Return the [X, Y] coordinate for the center point of the cell that contains the specified text.  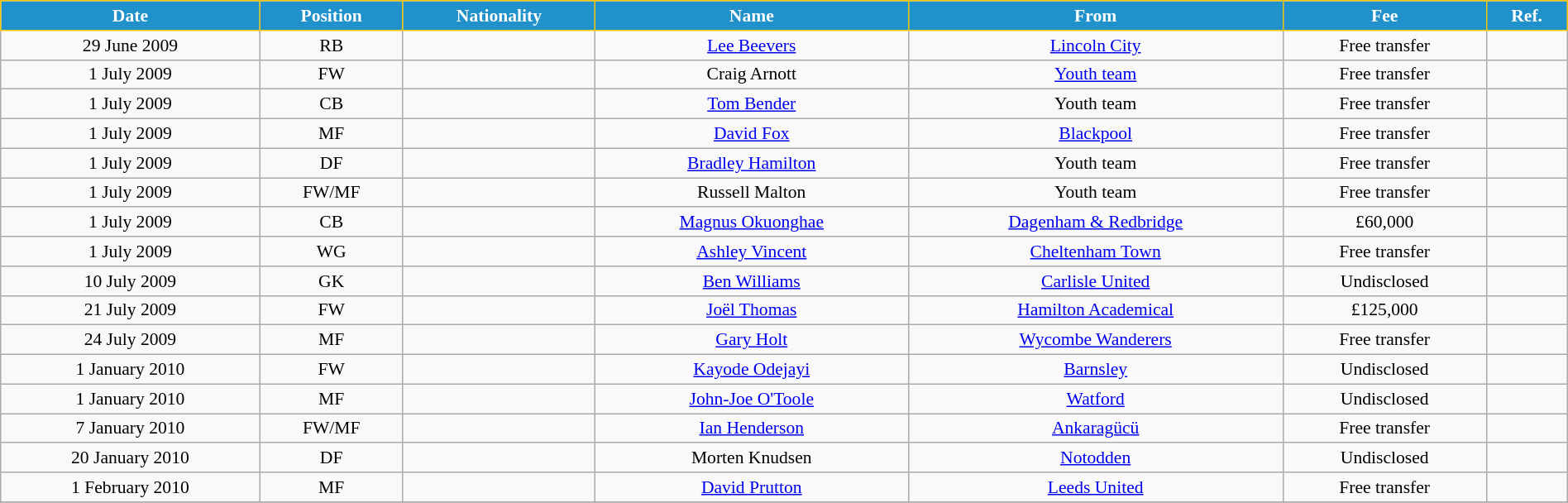
Ref. [1527, 16]
21 July 2009 [131, 310]
Gary Holt [752, 340]
Lincoln City [1095, 46]
Russell Malton [752, 193]
Magnus Okuonghae [752, 223]
RB [331, 46]
20 January 2010 [131, 458]
Ashley Vincent [752, 251]
Joël Thomas [752, 310]
£60,000 [1384, 223]
Blackpool [1095, 134]
29 June 2009 [131, 46]
10 July 2009 [131, 281]
Hamilton Academical [1095, 310]
Notodden [1095, 458]
Date [131, 16]
Nationality [499, 16]
24 July 2009 [131, 340]
Position [331, 16]
Bradley Hamilton [752, 163]
7 January 2010 [131, 429]
Tom Bender [752, 104]
From [1095, 16]
Carlisle United [1095, 281]
Cheltenham Town [1095, 251]
1 February 2010 [131, 487]
Craig Arnott [752, 74]
Name [752, 16]
David Prutton [752, 487]
Ian Henderson [752, 429]
Ankaragücü [1095, 429]
£125,000 [1384, 310]
Morten Knudsen [752, 458]
Dagenham & Redbridge [1095, 223]
Ben Williams [752, 281]
Leeds United [1095, 487]
Lee Beevers [752, 46]
Fee [1384, 16]
Watford [1095, 399]
GK [331, 281]
Barnsley [1095, 370]
Wycombe Wanderers [1095, 340]
John-Joe O'Toole [752, 399]
WG [331, 251]
David Fox [752, 134]
Kayode Odejayi [752, 370]
